Scan for the cell matching the given text and deliver its [x, y] coordinate at center. 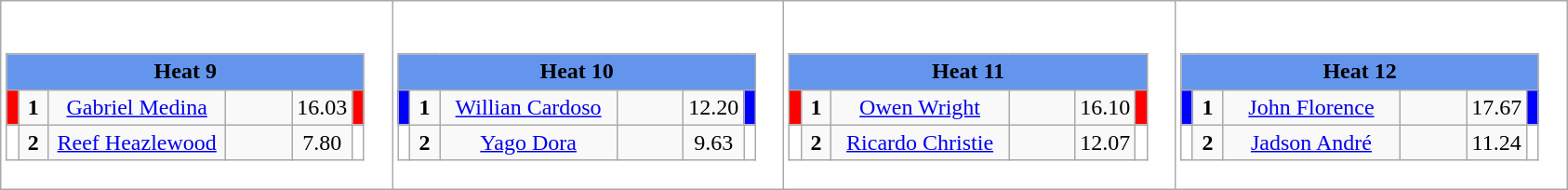
Heat 9 1 Gabriel Medina 16.03 2 Reef Heazlewood 7.80 [197, 95]
Heat 12 [1360, 72]
Heat 10 [577, 72]
Ricardo Christie [921, 142]
Reef Heazlewood [138, 142]
16.03 [322, 107]
Willian Cardoso [528, 107]
Heat 10 1 Willian Cardoso 12.20 2 Yago Dora 9.63 [588, 95]
11.24 [1497, 142]
Heat 11 [968, 72]
Heat 12 1 John Florence 17.67 2 Jadson André 11.24 [1371, 95]
Owen Wright [921, 107]
Heat 11 1 Owen Wright 16.10 2 Ricardo Christie 12.07 [980, 95]
Yago Dora [528, 142]
17.67 [1497, 107]
Gabriel Medina [138, 107]
7.80 [322, 142]
12.20 [714, 107]
12.07 [1105, 142]
Heat 9 [185, 72]
16.10 [1105, 107]
9.63 [714, 142]
John Florence [1311, 107]
Jadson André [1311, 142]
